Return the (x, y) coordinate for the center point of the cell that contains the specified text.  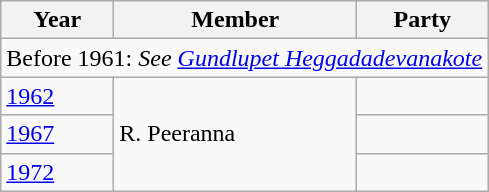
Year (58, 20)
Before 1961: See Gundlupet Heggadadevanakote (244, 58)
Member (236, 20)
R. Peeranna (236, 134)
1967 (58, 134)
1962 (58, 96)
1972 (58, 172)
Party (422, 20)
